Capture the cell that displays the provided text and extract its [x, y] central coordinate. 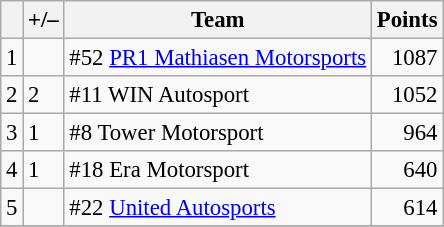
+/– [44, 20]
5 [12, 208]
1052 [406, 95]
Team [218, 20]
#11 WIN Autosport [218, 95]
1087 [406, 58]
964 [406, 133]
#18 Era Motorsport [218, 170]
3 [12, 133]
#22 United Autosports [218, 208]
614 [406, 208]
#8 Tower Motorsport [218, 133]
Points [406, 20]
#52 PR1 Mathiasen Motorsports [218, 58]
640 [406, 170]
4 [12, 170]
